Identify which cell holds the provided text, then report its [x, y] central coordinate. 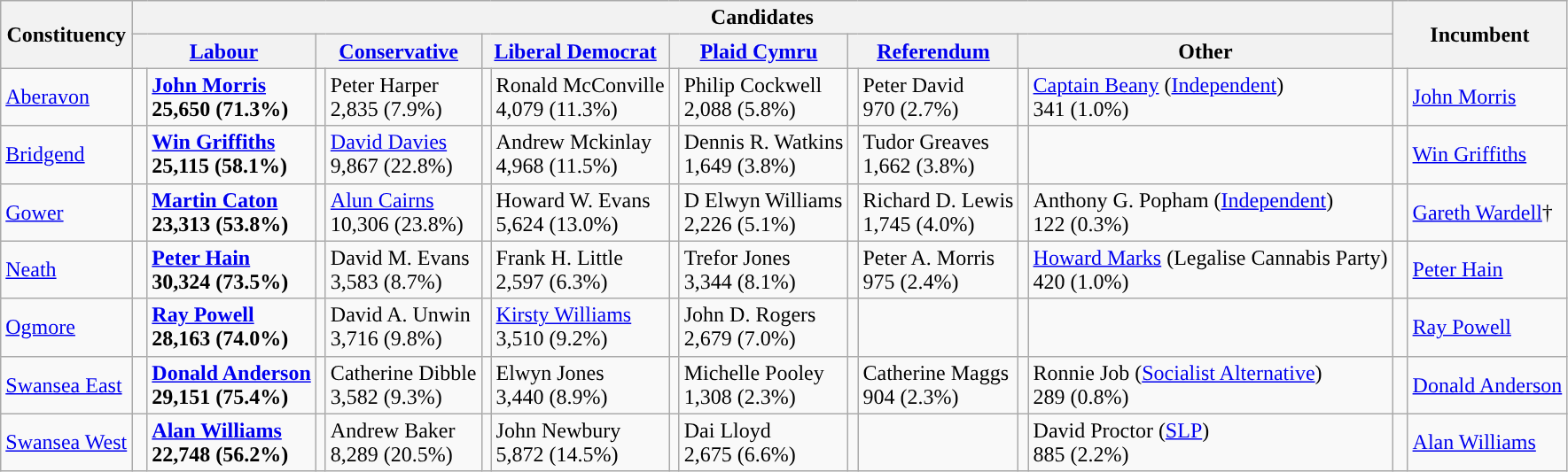
Peter Harper2,835 (7.9%) [403, 97]
Ray Powell28,163 (74.0%) [231, 328]
Neath [66, 269]
John Newbury5,872 (14.5%) [580, 443]
Frank H. Little2,597 (6.3%) [580, 269]
Ronnie Job (Socialist Alternative)289 (0.8%) [1211, 384]
Constituency [66, 35]
Liberal Democrat [575, 51]
Dai Lloyd2,675 (6.6%) [764, 443]
Aberavon [66, 97]
Win Griffiths [1487, 154]
Gareth Wardell† [1487, 213]
Alun Cairns10,306 (23.8%) [403, 213]
Howard Marks (Legalise Cannabis Party)420 (1.0%) [1211, 269]
Gower [66, 213]
Howard W. Evans5,624 (13.0%) [580, 213]
John Morris [1487, 97]
David Proctor (SLP)885 (2.2%) [1211, 443]
Ogmore [66, 328]
Incumbent [1480, 35]
Bridgend [66, 154]
Kirsty Williams3,510 (9.2%) [580, 328]
Plaid Cymru [759, 51]
Referendum [933, 51]
Peter Hain [1487, 269]
Other [1205, 51]
John D. Rogers2,679 (7.0%) [764, 328]
Tudor Greaves1,662 (3.8%) [938, 154]
Captain Beany (Independent)341 (1.0%) [1211, 97]
David M. Evans3,583 (8.7%) [403, 269]
Peter Hain30,324 (73.5%) [231, 269]
Ronald McConville4,079 (11.3%) [580, 97]
Dennis R. Watkins1,649 (3.8%) [764, 154]
Ray Powell [1487, 328]
Win Griffiths25,115 (58.1%) [231, 154]
David Davies9,867 (22.8%) [403, 154]
Michelle Pooley1,308 (2.3%) [764, 384]
Swansea West [66, 443]
Philip Cockwell2,088 (5.8%) [764, 97]
Trefor Jones3,344 (8.1%) [764, 269]
John Morris25,650 (71.3%) [231, 97]
Swansea East [66, 384]
Donald Anderson [1487, 384]
Alan Williams22,748 (56.2%) [231, 443]
Peter A. Morris975 (2.4%) [938, 269]
David A. Unwin3,716 (9.8%) [403, 328]
Andrew Baker8,289 (20.5%) [403, 443]
Alan Williams [1487, 443]
Andrew Mckinlay4,968 (11.5%) [580, 154]
Catherine Dibble3,582 (9.3%) [403, 384]
Donald Anderson29,151 (75.4%) [231, 384]
D Elwyn Williams2,226 (5.1%) [764, 213]
Richard D. Lewis1,745 (4.0%) [938, 213]
Peter David970 (2.7%) [938, 97]
Labour [224, 51]
Candidates [762, 18]
Catherine Maggs904 (2.3%) [938, 384]
Martin Caton23,313 (53.8%) [231, 213]
Conservative [399, 51]
Elwyn Jones3,440 (8.9%) [580, 384]
Anthony G. Popham (Independent)122 (0.3%) [1211, 213]
